Extract the (X, Y) coordinate from the center of the cell holding the provided text.  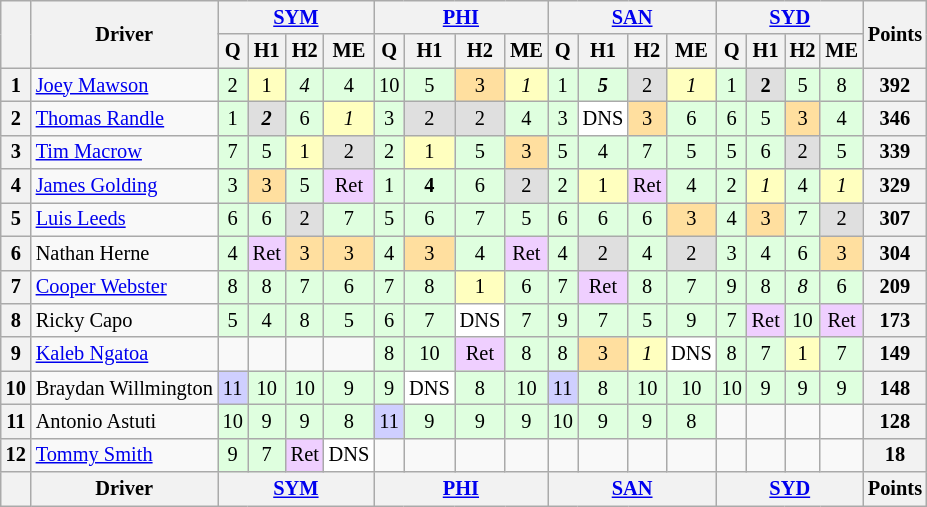
Thomas Randle (124, 118)
18 (895, 455)
Ricky Capo (124, 320)
Cooper Webster (124, 287)
Braydan Willmington (124, 388)
307 (895, 219)
173 (895, 320)
149 (895, 354)
James Golding (124, 186)
Tommy Smith (124, 455)
Tim Macrow (124, 152)
329 (895, 186)
346 (895, 118)
Luis Leeds (124, 219)
12 (16, 455)
339 (895, 152)
392 (895, 85)
Antonio Astuti (124, 421)
304 (895, 253)
148 (895, 388)
Joey Mawson (124, 85)
209 (895, 287)
Kaleb Ngatoa (124, 354)
Nathan Herne (124, 253)
128 (895, 421)
